Find where the given text appears and provide that cell's center as [X, Y] coordinate. 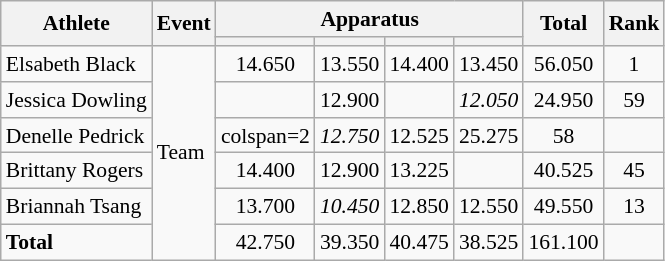
Rank [634, 24]
14.650 [266, 64]
Event [184, 24]
13.450 [488, 64]
161.100 [563, 243]
12.750 [350, 136]
Denelle Pedrick [76, 136]
Jessica Dowling [76, 100]
Briannah Tsang [76, 207]
58 [563, 136]
40.475 [418, 243]
24.950 [563, 100]
40.525 [563, 171]
56.050 [563, 64]
12.850 [418, 207]
colspan=2 [266, 136]
38.525 [488, 243]
12.525 [418, 136]
49.550 [563, 207]
12.550 [488, 207]
59 [634, 100]
39.350 [350, 243]
13.550 [350, 64]
45 [634, 171]
Brittany Rogers [76, 171]
10.450 [350, 207]
13.225 [418, 171]
Team [184, 153]
13.700 [266, 207]
25.275 [488, 136]
Athlete [76, 24]
12.050 [488, 100]
42.750 [266, 243]
Apparatus [370, 19]
13 [634, 207]
1 [634, 64]
Elsabeth Black [76, 64]
